Capture the cell that displays the provided text and extract its [X, Y] central coordinate. 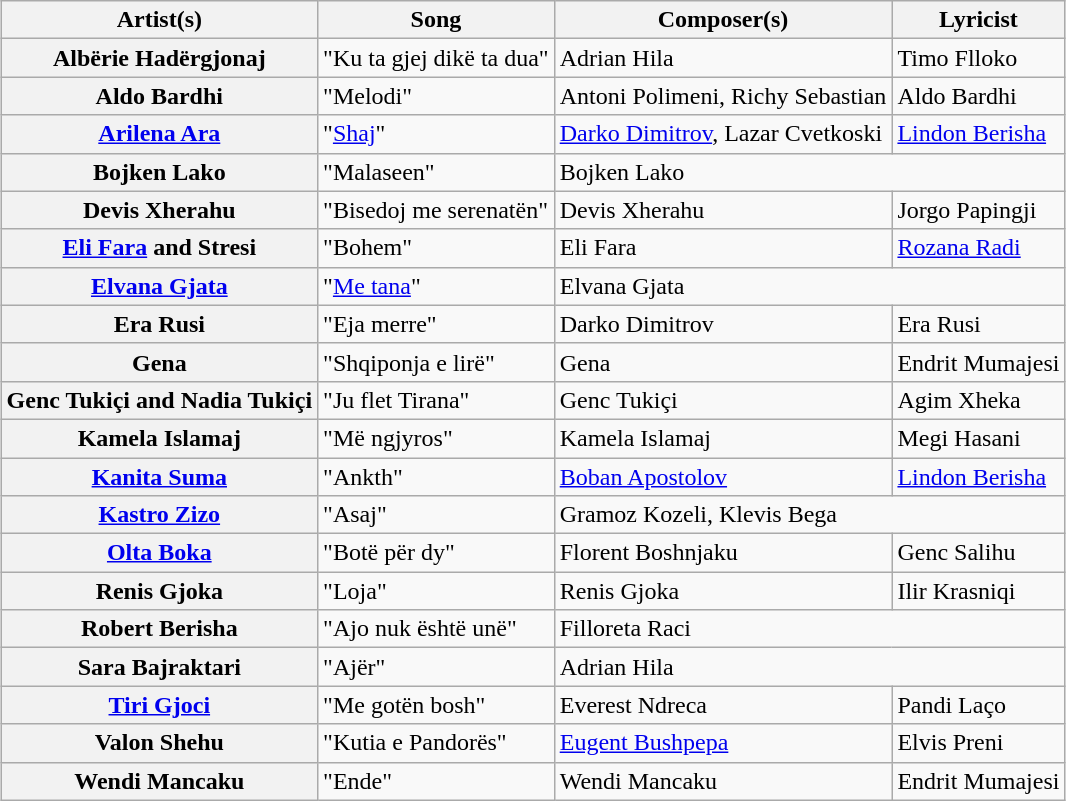
"Ankth" [436, 477]
"Ju flet Tirana" [436, 400]
Pandi Laço [978, 705]
Eli Fara and Stresi [160, 248]
Sara Bajraktari [160, 667]
Valon Shehu [160, 743]
"Shqiponja e lirë" [436, 362]
Kastro Zizo [160, 515]
Kanita Suma [160, 477]
"Eja merre" [436, 324]
Artist(s) [160, 20]
Jorgo Papingji [978, 210]
Boban Apostolov [723, 477]
"Malaseen" [436, 172]
Genc Salihu [978, 553]
Genc Tukiçi and Nadia Tukiçi [160, 400]
Robert Berisha [160, 629]
Darko Dimitrov [723, 324]
"Shaj" [436, 134]
Filloreta Raci [810, 629]
Ilir Krasniqi [978, 591]
"Loja" [436, 591]
Florent Boshnjaku [723, 553]
Olta Boka [160, 553]
Rozana Radi [978, 248]
"Kutia e Pandorës" [436, 743]
"Më ngjyros" [436, 438]
"Ajër" [436, 667]
Timo Flloko [978, 58]
"Bohem" [436, 248]
"Botë për dy" [436, 553]
Elvis Preni [978, 743]
Albërie Hadërgjonaj [160, 58]
Eli Fara [723, 248]
Antoni Polimeni, Richy Sebastian [723, 96]
"Ende" [436, 781]
Megi Hasani [978, 438]
Everest Ndreca [723, 705]
Eugent Bushpepa [723, 743]
"Bisedoj me serenatën" [436, 210]
Genc Tukiçi [723, 400]
Tiri Gjoci [160, 705]
Composer(s) [723, 20]
Lyricist [978, 20]
Agim Xheka [978, 400]
Arilena Ara [160, 134]
"Ku ta gjej dikë ta dua" [436, 58]
"Me tana" [436, 286]
Song [436, 20]
"Melodi" [436, 96]
Gramoz Kozeli, Klevis Bega [810, 515]
Darko Dimitrov, Lazar Cvetkoski [723, 134]
"Ajo nuk është unë" [436, 629]
"Me gotën bosh" [436, 705]
"Asaj" [436, 515]
